Return (X, Y) of the center of cell containing provided text 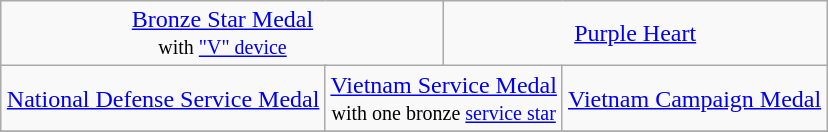
Bronze Star Medalwith "V" device (222, 34)
Vietnam Campaign Medal (694, 98)
National Defense Service Medal (163, 98)
Vietnam Service Medalwith one bronze service star (444, 98)
Purple Heart (636, 34)
